Search for the cell housing the specified text and yield its [X, Y] center coordinate. 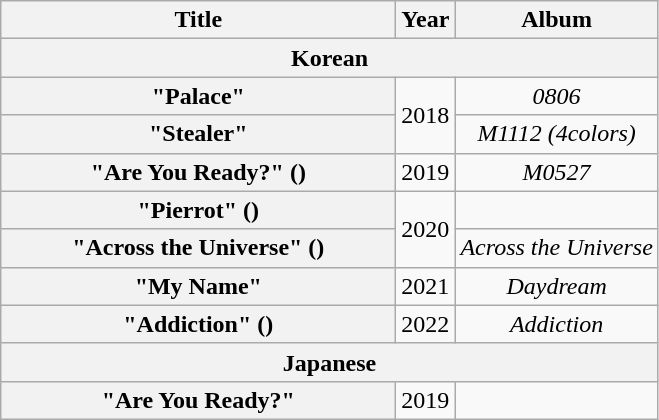
Year [426, 20]
Japanese [330, 362]
M1112 (4colors) [556, 134]
2020 [426, 229]
Across the Universe [556, 248]
"Are You Ready?" () [198, 172]
"Across the Universe" () [198, 248]
2021 [426, 286]
Album [556, 20]
"Palace" [198, 96]
"My Name" [198, 286]
"Stealer" [198, 134]
Addiction [556, 324]
"Addiction" () [198, 324]
M0527 [556, 172]
"Pierrot" () [198, 210]
Title [198, 20]
Korean [330, 58]
"Are You Ready?" [198, 400]
2018 [426, 115]
0806 [556, 96]
2022 [426, 324]
Daydream [556, 286]
